Return [X, Y] of the center of cell containing provided text 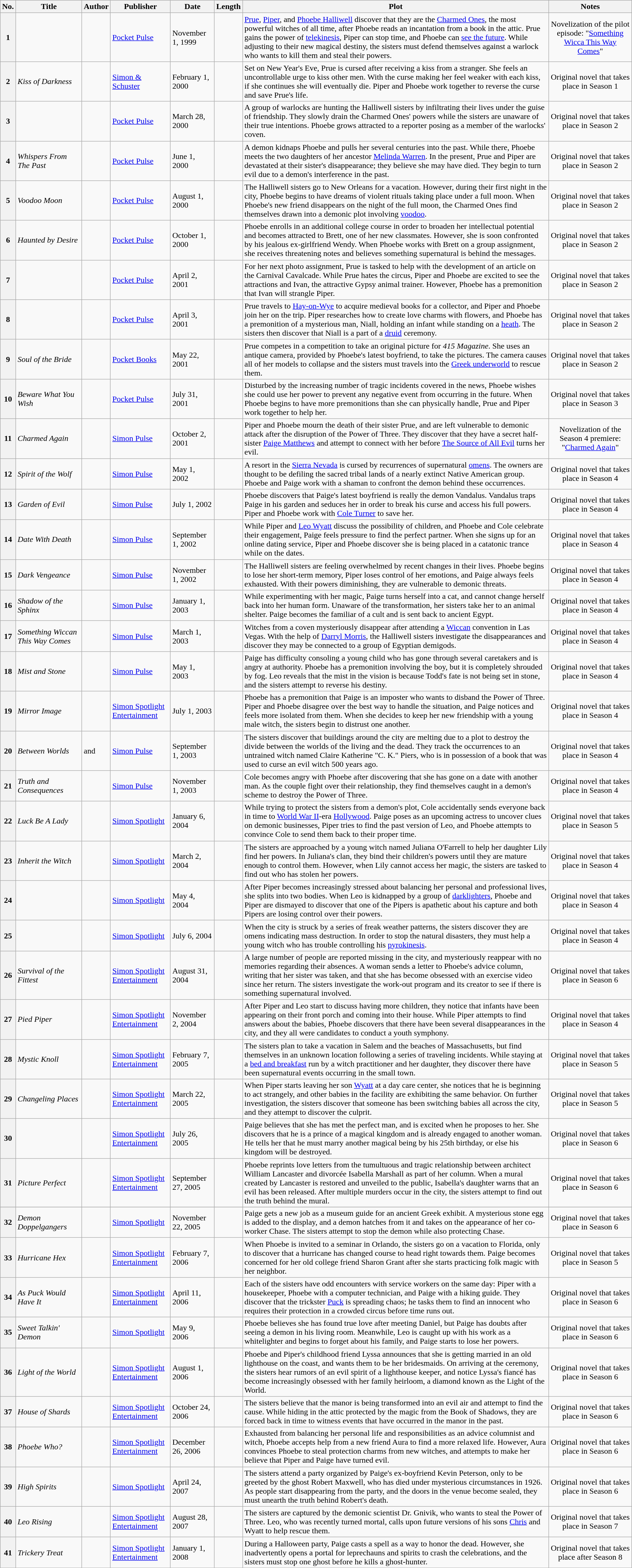
Length [228, 7]
Mirror Image [49, 711]
September 1, 2002 [192, 540]
High Spirits [49, 1486]
January 6, 2004 [192, 821]
Author [96, 7]
Truth and Consequences [49, 786]
4 [8, 161]
27 [8, 1019]
November 1, 1999 [192, 37]
32 [8, 1222]
October 24, 2006 [192, 1412]
Charmed Again [49, 439]
March 28, 2000 [192, 121]
July 1, 2003 [192, 711]
36 [8, 1372]
Date [192, 7]
As Puck Would Have It [49, 1297]
23 [8, 860]
41 [8, 1552]
July 1, 2002 [192, 505]
6 [8, 240]
November 2, 2004 [192, 1019]
April 11, 2006 [192, 1297]
Between Worlds [49, 751]
40 [8, 1522]
House of Shards [49, 1412]
19 [8, 711]
November 22, 2005 [192, 1222]
34 [8, 1297]
March 2, 2004 [192, 860]
March 22, 2005 [192, 1099]
Beware What You Wish [49, 399]
Mist and Stone [49, 671]
Soul of the Bride [49, 359]
July 6, 2004 [192, 935]
June 1, 2000 [192, 161]
October 2, 2001 [192, 439]
January 1, 2003 [192, 606]
Luck Be A Lady [49, 821]
12 [8, 474]
30 [8, 1138]
Survival of the Fittest [49, 975]
39 [8, 1486]
Dark Vengeance [49, 575]
Shadow of the Sphinx [49, 606]
7 [8, 280]
Simon & Schuster [140, 81]
August 31, 2004 [192, 975]
37 [8, 1412]
Garden of Evil [49, 505]
Sweet Talkin' Demon [49, 1332]
Inherit the Witch [49, 860]
Plot [396, 7]
15 [8, 575]
Original novel that takes place in Season 7 [590, 1522]
17 [8, 636]
Trickery Treat [49, 1552]
May 22, 2001 [192, 359]
31 [8, 1183]
Changeling Places [49, 1099]
Novelization of the Season 4 premiere: "Charmed Again" [590, 439]
Novelization of the pilot episode: "Something Wicca This Way Comes" [590, 37]
Pocket Books [140, 359]
2 [8, 81]
Original novel that takes place in Season 3 [590, 399]
20 [8, 751]
May 4, 2004 [192, 900]
26 [8, 975]
May 1, 2002 [192, 474]
Pied Piper [49, 1019]
21 [8, 786]
1 [8, 37]
Haunted by Desire [49, 240]
29 [8, 1099]
August 28, 2007 [192, 1522]
Notes [590, 7]
October 1, 2000 [192, 240]
No. [8, 7]
16 [8, 606]
3 [8, 121]
May 9, 2006 [192, 1332]
April 24, 2007 [192, 1486]
Leo Rising [49, 1522]
Picture Perfect [49, 1183]
March 1, 2003 [192, 636]
July 26, 2005 [192, 1138]
Original novel that takes place in Season 1 [590, 81]
Title [49, 7]
Light of the World [49, 1372]
Kiss of Darkness [49, 81]
February 1, 2000 [192, 81]
10 [8, 399]
Voodoo Moon [49, 201]
Demon Doppelgangers [49, 1222]
24 [8, 900]
Date With Death [49, 540]
May 1, 2003 [192, 671]
April 2, 2001 [192, 280]
8 [8, 319]
Phoebe Who? [49, 1447]
13 [8, 505]
Original novel that takes place after Season 8 [590, 1552]
November 1, 2002 [192, 575]
Whispers From The Past [49, 161]
September 27, 2005 [192, 1183]
August 1, 2006 [192, 1372]
35 [8, 1332]
December 26, 2006 [192, 1447]
5 [8, 201]
38 [8, 1447]
August 1, 2000 [192, 201]
July 31, 2001 [192, 399]
33 [8, 1258]
25 [8, 935]
14 [8, 540]
28 [8, 1059]
11 [8, 439]
Mystic Knoll [49, 1059]
9 [8, 359]
18 [8, 671]
April 3, 2001 [192, 319]
November 1, 2003 [192, 786]
22 [8, 821]
February 7, 2006 [192, 1258]
Hurricane Hex [49, 1258]
Spirit of the Wolf [49, 474]
and [96, 751]
September 1, 2003 [192, 751]
February 7, 2005 [192, 1059]
Something Wiccan This Way Comes [49, 636]
Publisher [140, 7]
January 1, 2008 [192, 1552]
